Extract the (x, y) coordinate from the center of the cell holding the provided text.  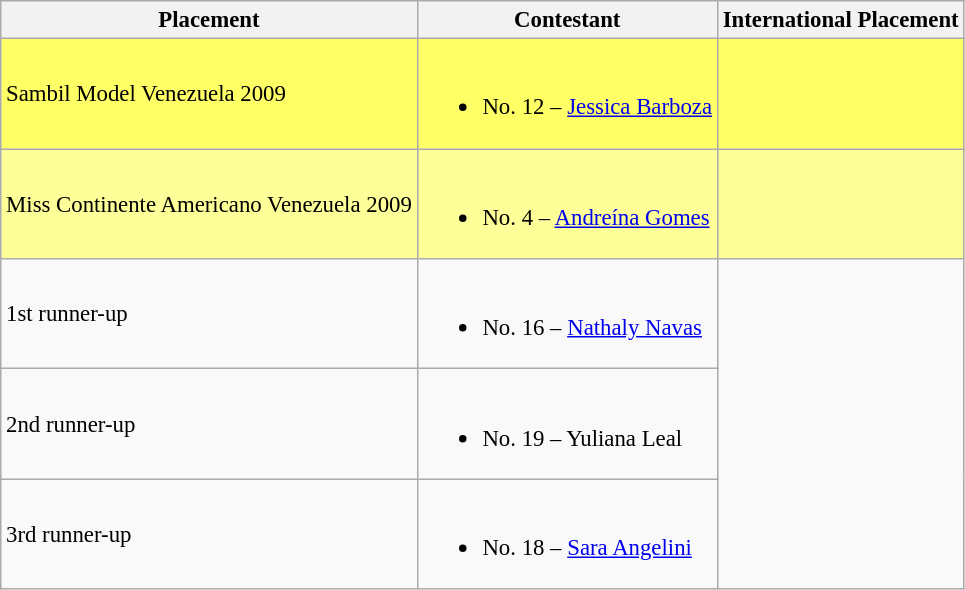
No. 4 – Andreína Gomes (567, 204)
1st runner-up (209, 314)
3rd runner-up (209, 534)
Sambil Model Venezuela 2009 (209, 94)
No. 19 – Yuliana Leal (567, 424)
No. 16 – Nathaly Navas (567, 314)
No. 18 – Sara Angelini (567, 534)
Placement (209, 20)
International Placement (840, 20)
Contestant (567, 20)
Miss Continente Americano Venezuela 2009 (209, 204)
No. 12 – Jessica Barboza (567, 94)
2nd runner-up (209, 424)
